Output the [x, y] coordinate of the center of the cell containing the given text.  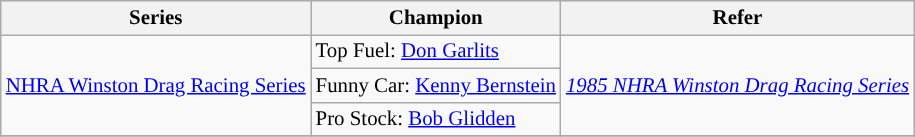
Pro Stock: Bob Glidden [436, 119]
Series [156, 18]
1985 NHRA Winston Drag Racing Series [738, 85]
Refer [738, 18]
NHRA Winston Drag Racing Series [156, 85]
Top Fuel: Don Garlits [436, 51]
Champion [436, 18]
Funny Car: Kenny Bernstein [436, 85]
